Identify which cell holds the provided text, then report its (x, y) central coordinate. 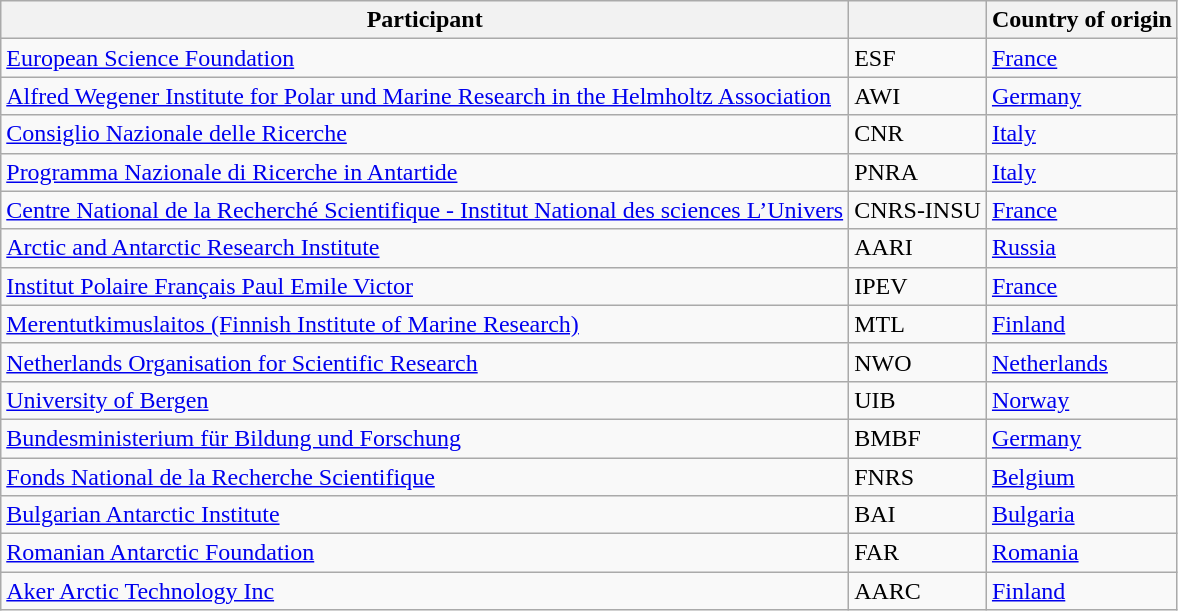
European Science Foundation (425, 58)
University of Bergen (425, 400)
Russia (1082, 248)
Bundesministerium für Bildung und Forschung (425, 438)
BMBF (918, 438)
Merentutkimuslaitos (Finnish Institute of Marine Research) (425, 324)
IPEV (918, 286)
Programma Nazionale di Ricerche in Antartide (425, 172)
Bulgarian Antarctic Institute (425, 515)
Alfred Wegener Institute for Polar und Marine Research in the Helmholtz Association (425, 96)
AARC (918, 591)
CNR (918, 134)
NWO (918, 362)
Arctic and Antarctic Research Institute (425, 248)
Participant (425, 20)
Consiglio Nazionale delle Ricerche (425, 134)
Institut Polaire Français Paul Emile Victor (425, 286)
Belgium (1082, 477)
PNRA (918, 172)
CNRS-INSU (918, 210)
Bulgaria (1082, 515)
FNRS (918, 477)
Aker Arctic Technology Inc (425, 591)
Netherlands (1082, 362)
Romania (1082, 553)
Romanian Antarctic Foundation (425, 553)
MTL (918, 324)
Fonds National de la Recherche Scientifique (425, 477)
UIB (918, 400)
BAI (918, 515)
AWI (918, 96)
ESF (918, 58)
Centre National de la Recherché Scientifique - Institut National des sciences L’Univers (425, 210)
Country of origin (1082, 20)
AARI (918, 248)
FAR (918, 553)
Netherlands Organisation for Scientific Research (425, 362)
Norway (1082, 400)
